Identify which cell holds the provided text, then report its [X, Y] central coordinate. 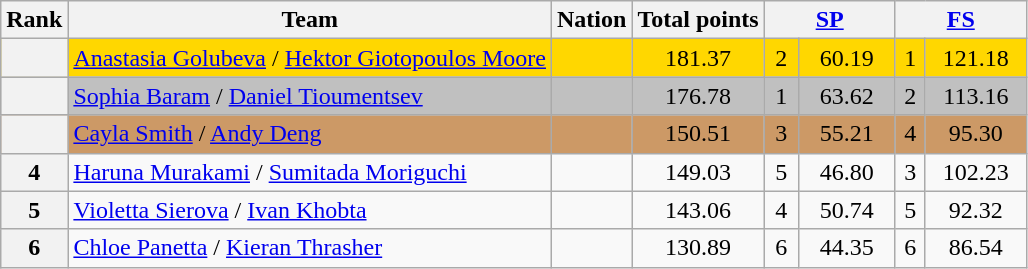
95.30 [976, 134]
46.80 [846, 172]
SP [830, 20]
Team [310, 20]
FS [960, 20]
Nation [592, 20]
55.21 [846, 134]
150.51 [698, 134]
113.16 [976, 96]
176.78 [698, 96]
Sophia Baram / Daniel Tioumentsev [310, 96]
121.18 [976, 58]
Chloe Panetta / Kieran Thrasher [310, 248]
Anastasia Golubeva / Hektor Giotopoulos Moore [310, 58]
Violetta Sierova / Ivan Khobta [310, 210]
102.23 [976, 172]
Rank [34, 20]
Haruna Murakami / Sumitada Moriguchi [310, 172]
86.54 [976, 248]
Cayla Smith / Andy Deng [310, 134]
44.35 [846, 248]
149.03 [698, 172]
181.37 [698, 58]
50.74 [846, 210]
60.19 [846, 58]
Total points [698, 20]
92.32 [976, 210]
130.89 [698, 248]
143.06 [698, 210]
63.62 [846, 96]
